Return (x, y) of the center of cell containing provided text 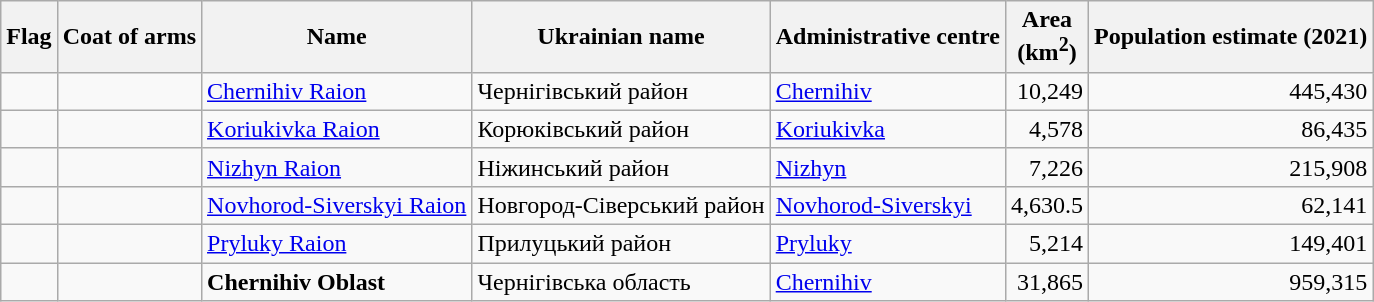
62,141 (1230, 205)
7,226 (1046, 167)
Pryluky (888, 244)
Novhorod-Siverskyi Raion (337, 205)
Chernihiv Oblast (337, 282)
Koriukivka Raion (337, 129)
Novhorod-Siverskyi (888, 205)
Прилуцький район (621, 244)
31,865 (1046, 282)
Population estimate (2021) (1230, 37)
86,435 (1230, 129)
Новгород-Сіверський район (621, 205)
Chernihiv Raion (337, 91)
959,315 (1230, 282)
5,214 (1046, 244)
Area (km2) (1046, 37)
215,908 (1230, 167)
10,249 (1046, 91)
Ukrainian name (621, 37)
445,430 (1230, 91)
Корюківський район (621, 129)
Pryluky Raion (337, 244)
Nizhyn (888, 167)
Nizhyn Raion (337, 167)
Administrative centre (888, 37)
4,630.5 (1046, 205)
Koriukivka (888, 129)
Coat of arms (129, 37)
Ніжинський район (621, 167)
Flag (29, 37)
Name (337, 37)
Чернігівська область (621, 282)
Чернігівський район (621, 91)
149,401 (1230, 244)
4,578 (1046, 129)
